Capture the cell that displays the provided text and extract its [X, Y] central coordinate. 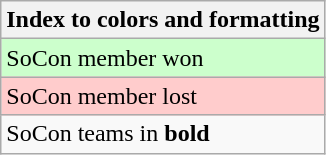
SoCon teams in bold [163, 134]
Index to colors and formatting [163, 20]
SoCon member lost [163, 96]
SoCon member won [163, 58]
